Capture the cell that displays the provided text and extract its (X, Y) central coordinate. 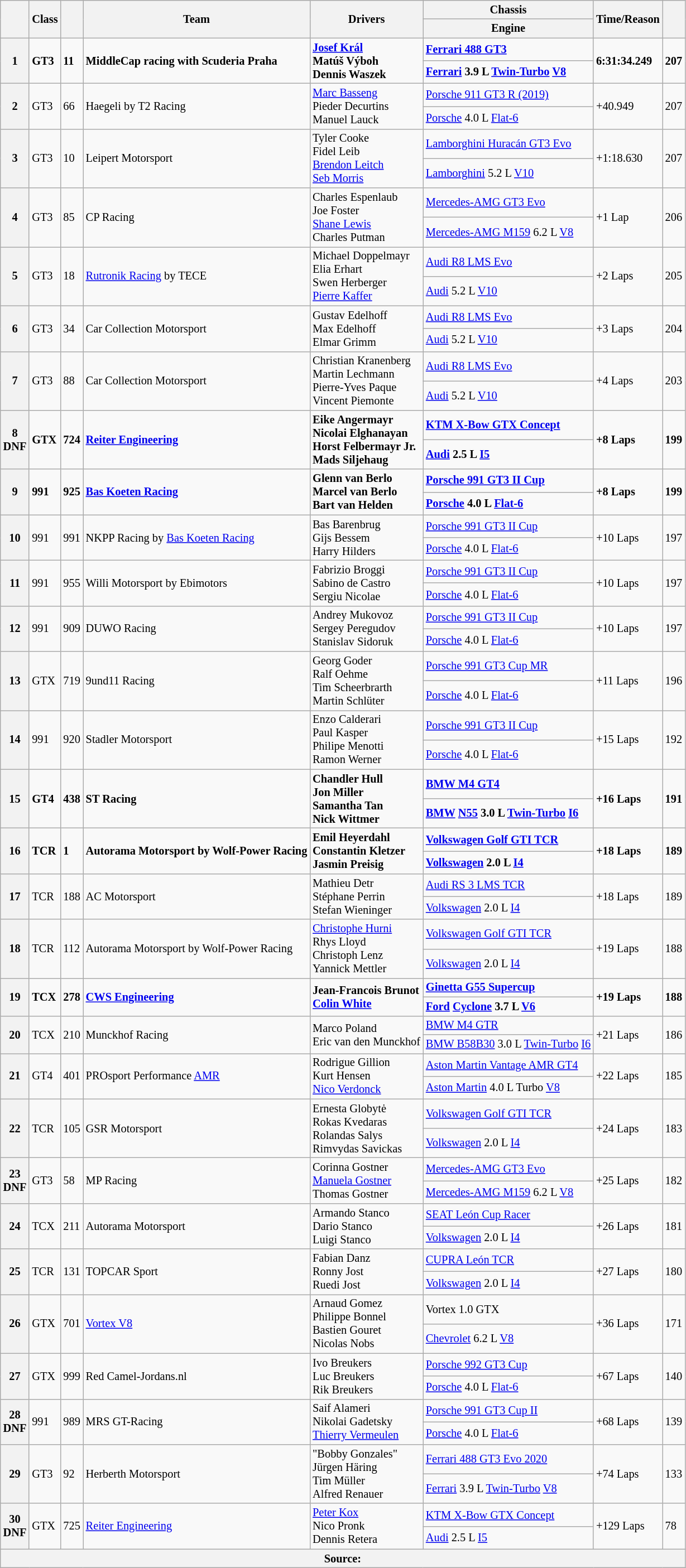
Munckhof Racing (196, 1034)
Armando Stanco Dario Stanco Luigi Stanco (366, 1226)
+36 Laps (628, 1324)
Ferrari 488 GT3 (508, 49)
3 (15, 158)
Gustav Edelhoff Max Edelhoff Elmar Grimm (366, 329)
22 (15, 1128)
+1 Lap (628, 218)
6 (15, 329)
133 (674, 1474)
Charles Espenlaub Joe Foster Shane Lewis Charles Putman (366, 218)
Jean-Francois Brunot Colin White (366, 996)
21 (15, 1076)
Eike Angermayr Nicolai Elghanayan Horst Felbermayr Jr. Mads Siljehaug (366, 440)
196 (674, 681)
+22 Laps (628, 1076)
Engine (508, 28)
Bas Koeten Racing (196, 492)
+68 Laps (628, 1422)
+1:18.630 (628, 158)
Chevrolet 6.2 L V8 (508, 1339)
BMW M4 GTR (508, 1025)
Red Camel-Jordans.nl (196, 1376)
25 (15, 1272)
725 (71, 1526)
438 (71, 799)
140 (674, 1376)
Michael Doppelmayr Elia Erhart Swen Herberger Pierre Kaffer (366, 276)
92 (71, 1474)
724 (71, 440)
Leipert Motorsport (196, 158)
CWS Engineering (196, 996)
Saif Alameri Nikolai Gadetsky Thierry Vermeulen (366, 1422)
MP Racing (196, 1180)
4 (15, 218)
PROsport Performance AMR (196, 1076)
191 (674, 799)
+11 Laps (628, 681)
TOPCAR Sport (196, 1272)
NKPP Racing by Bas Koeten Racing (196, 538)
183 (674, 1128)
Christian Kranenberg Martin Lechmann Pierre-Yves Paque Vincent Piemonte (366, 381)
105 (71, 1128)
131 (71, 1272)
+67 Laps (628, 1376)
MRS GT-Racing (196, 1422)
Chassis (508, 9)
+25 Laps (628, 1180)
Autorama Motorsport (196, 1226)
Willi Motorsport by Ebimotors (196, 583)
+40.949 (628, 106)
+2 Laps (628, 276)
+74 Laps (628, 1474)
GSR Motorsport (196, 1128)
24 (15, 1226)
66 (71, 106)
12 (15, 629)
999 (71, 1376)
920 (71, 740)
16 (15, 851)
Marco Poland Eric van den Munckhof (366, 1034)
Georg Goder Ralf Oehme Tim Scheerbrarth Martin Schlüter (366, 681)
+3 Laps (628, 329)
Stadler Motorsport (196, 740)
204 (674, 329)
989 (71, 1422)
206 (674, 218)
Josef Král Matúš Výboh Dennis Waszek (366, 61)
+24 Laps (628, 1128)
7 (15, 381)
+21 Laps (628, 1034)
278 (71, 996)
171 (674, 1324)
112 (71, 949)
Fabrizio Broggi Sabino de Castro Sergiu Nicolae (366, 583)
13 (15, 681)
Drivers (366, 19)
Haegeli by T2 Racing (196, 106)
88 (71, 381)
Corinna Gostner Manuela Gostner Thomas Gostner (366, 1180)
14 (15, 740)
Rodrigue Gillion Kurt Hensen Nico Verdonck (366, 1076)
Porsche 991 GT3 Cup II (508, 1410)
Glenn van Berlo Marcel van Berlo Bart van Helden (366, 492)
BMW B58B30 3.0 L Twin-Turbo I6 (508, 1044)
CUPRA León TCR (508, 1261)
27 (15, 1376)
+15 Laps (628, 740)
78 (674, 1526)
Ford Cyclone 3.7 L V6 (508, 1006)
955 (71, 583)
Marc Basseng Pieder Decurtins Manuel Lauck (366, 106)
Andrey Mukovoz Sergey Peregudov Stanislav Sidoruk (366, 629)
SEAT León Cup Racer (508, 1215)
9und11 Racing (196, 681)
Aston Martin Vantage AMR GT4 (508, 1064)
Ferrari 488 GT3 Evo 2020 (508, 1459)
701 (71, 1324)
19 (15, 996)
210 (71, 1034)
Class (45, 19)
34 (71, 329)
17 (15, 896)
401 (71, 1076)
Enzo Calderari Paul Kasper Philipe Menotti Ramon Werner (366, 740)
Arnaud Gomez Philippe Bonnel Bastien Gouret Nicolas Nobs (366, 1324)
909 (71, 629)
Emil Heyerdahl Constantin Kletzer Jasmin Preisig (366, 851)
Aston Martin 4.0 L Turbo V8 (508, 1088)
Vortex V8 (196, 1324)
185 (674, 1076)
Vortex 1.0 GTX (508, 1309)
Fabian Danz Ronny Jost Ruedi Jost (366, 1272)
Porsche 992 GT3 Cup (508, 1364)
CP Racing (196, 218)
Ernesta Globytė Rokas Kvedaras Rolandas Salys Rimvydas Savickas (366, 1128)
+4 Laps (628, 381)
Porsche 991 GT3 Cup MR (508, 666)
58 (71, 1180)
Bas Barenbrug Gijs Bessem Harry Hilders (366, 538)
Porsche 911 GT3 R (2019) (508, 95)
MiddleCap racing with Scuderia Praha (196, 61)
Source: (343, 1559)
Team (196, 19)
29 (15, 1474)
Mathieu Detr Stéphane Perrin Stefan Wieninger (366, 896)
+16 Laps (628, 799)
Lamborghini Huracán GT3 Evo (508, 144)
20 (15, 1034)
23DNF (15, 1180)
205 (674, 276)
6:31:34.249 (628, 61)
+27 Laps (628, 1272)
180 (674, 1272)
+129 Laps (628, 1526)
186 (674, 1034)
AC Motorsport (196, 896)
Lamborghini 5.2 L V10 (508, 173)
Time/Reason (628, 19)
Herberth Motorsport (196, 1474)
DUWO Racing (196, 629)
Tyler Cooke Fidel Leib Brendon Leitch Seb Morris (366, 158)
5 (15, 276)
2 (15, 106)
Chandler Hull Jon Miller Samantha Tan Nick Wittmer (366, 799)
Rutronik Racing by TECE (196, 276)
Ginetta G55 Supercup (508, 987)
28DNF (15, 1422)
ST Racing (196, 799)
BMW M4 GT4 (508, 784)
Audi RS 3 LMS TCR (508, 885)
BMW N55 3.0 L Twin-Turbo I6 (508, 813)
85 (71, 218)
"Bobby Gonzales" Jürgen Häring Tim Müller Alfred Renauer (366, 1474)
211 (71, 1226)
Peter Kox Nico Pronk Dennis Retera (366, 1526)
719 (71, 681)
182 (674, 1180)
925 (71, 492)
30DNF (15, 1526)
139 (674, 1422)
Ivo Breukers Luc Breukers Rik Breukers (366, 1376)
203 (674, 381)
8DNF (15, 440)
9 (15, 492)
+26 Laps (628, 1226)
192 (674, 740)
26 (15, 1324)
181 (674, 1226)
15 (15, 799)
Christophe Hurni Rhys Lloyd Christoph Lenz Yannick Mettler (366, 949)
